Provide the (x, y) coordinate of the cell's center where the given text is located.  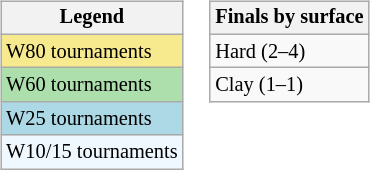
Hard (2–4) (289, 51)
W60 tournaments (92, 85)
W10/15 tournaments (92, 152)
Legend (92, 18)
W25 tournaments (92, 119)
Clay (1–1) (289, 85)
W80 tournaments (92, 51)
Finals by surface (289, 18)
